Find where the given text appears and provide that cell's center as [X, Y] coordinate. 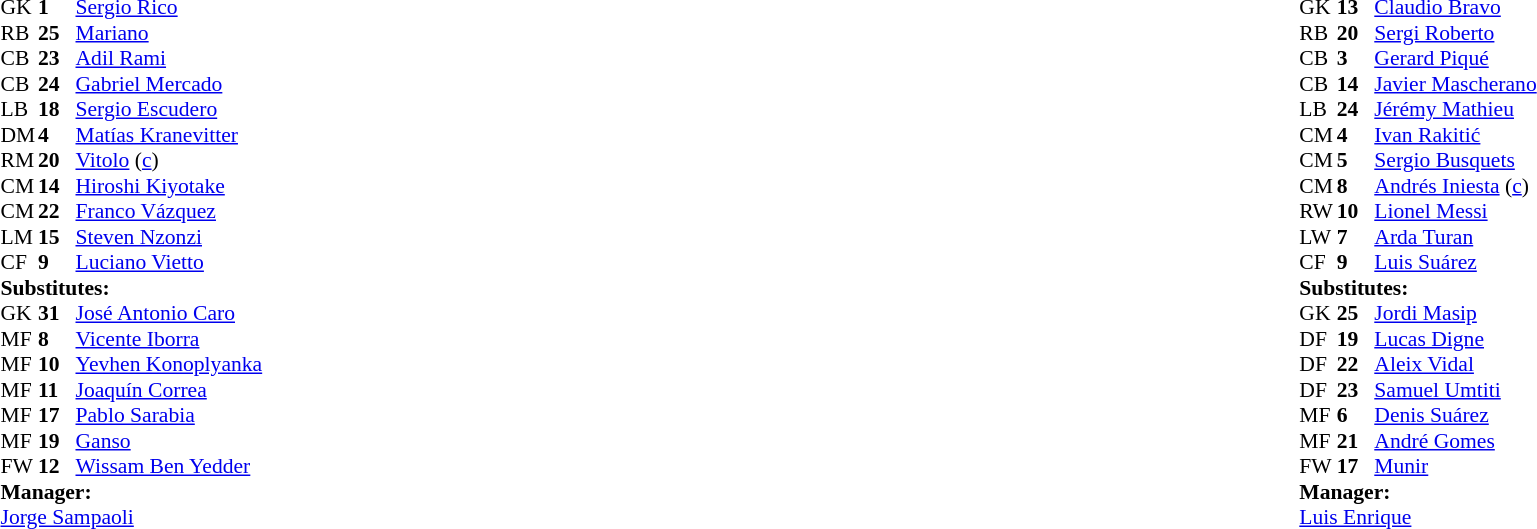
5 [1356, 161]
Andrés Iniesta (c) [1455, 186]
Sergi Roberto [1455, 33]
Luciano Vietto [170, 263]
7 [1356, 237]
José Antonio Caro [170, 313]
Vitolo (c) [170, 161]
18 [57, 109]
LM [19, 237]
Samuel Umtiti [1455, 390]
3 [1356, 59]
Jérémy Mathieu [1455, 109]
Jordi Masip [1455, 313]
Arda Turan [1455, 237]
Hiroshi Kiyotake [170, 186]
15 [57, 237]
Sergio Escudero [170, 109]
Vicente Iborra [170, 339]
André Gomes [1455, 441]
Aleix Vidal [1455, 365]
11 [57, 390]
Pablo Sarabia [170, 415]
6 [1356, 415]
Wissam Ben Yedder [170, 467]
Luis Suárez [1455, 263]
Ivan Rakitić [1455, 135]
Lucas Digne [1455, 339]
21 [1356, 441]
DM [19, 135]
Lionel Messi [1455, 211]
RW [1318, 211]
Joaquín Correa [170, 390]
Matías Kranevitter [170, 135]
Munir [1455, 467]
Javier Mascherano [1455, 84]
Franco Vázquez [170, 211]
Ganso [170, 441]
Yevhen Konoplyanka [170, 365]
Gerard Piqué [1455, 59]
Mariano [170, 33]
LW [1318, 237]
31 [57, 313]
Denis Suárez [1455, 415]
Sergio Busquets [1455, 161]
Gabriel Mercado [170, 84]
12 [57, 467]
RM [19, 161]
Steven Nzonzi [170, 237]
Adil Rami [170, 59]
